Return the (x, y) coordinate for the center point of the cell that contains the specified text.  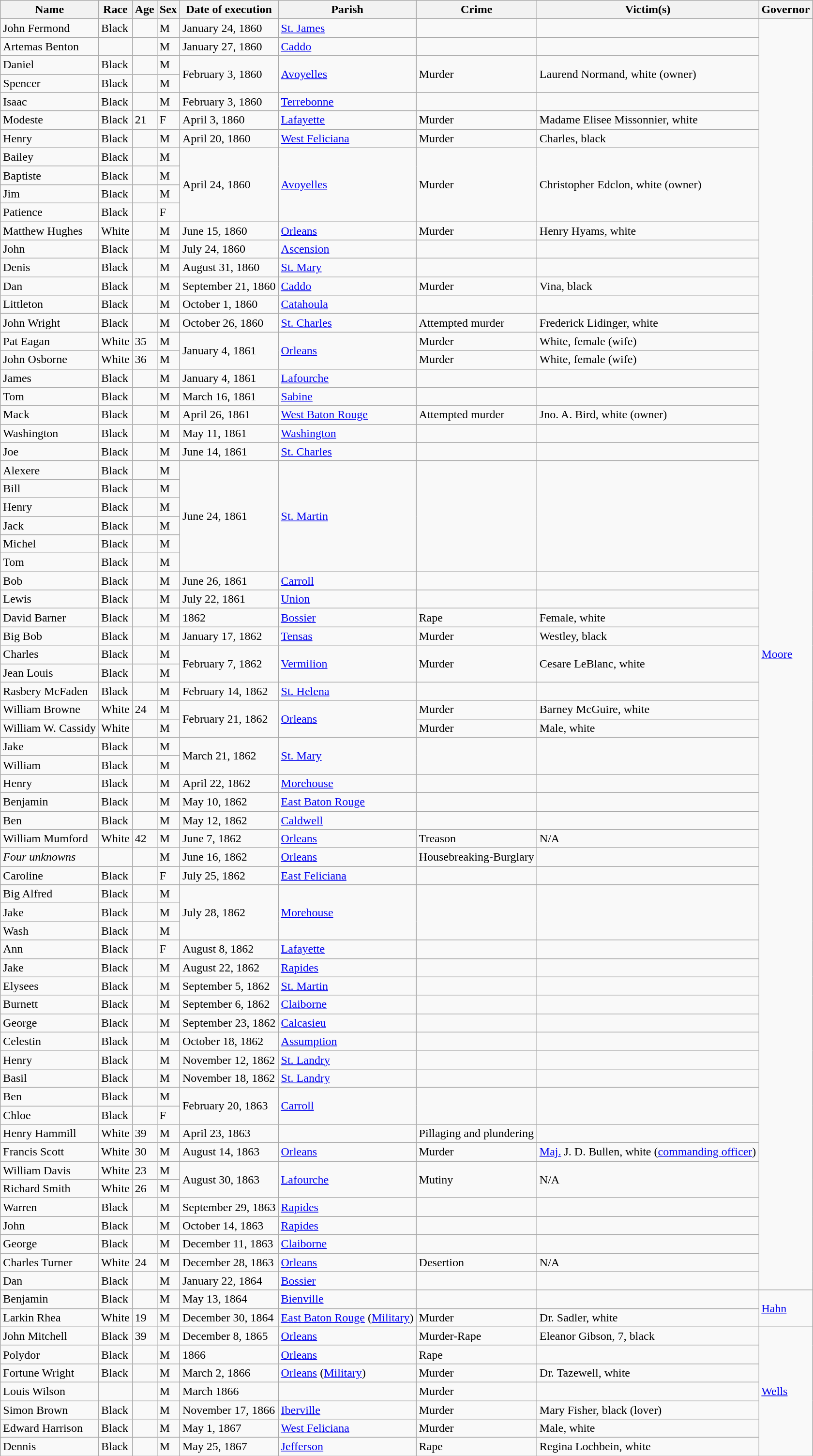
Frederick Lidinger, white (647, 323)
Sabine (347, 396)
Chloe (49, 1115)
Lewis (49, 599)
William W. Cassidy (49, 728)
Catahoula (347, 304)
Wells (786, 1391)
April 20, 1860 (229, 138)
December 30, 1864 (229, 1318)
July 24, 1860 (229, 249)
Dr. Sadler, white (647, 1318)
January 17, 1862 (229, 636)
Orleans (Military) (347, 1373)
May 1, 1867 (229, 1428)
February 7, 1862 (229, 664)
Christopher Edclon, white (owner) (647, 184)
Maj. J. D. Bullen, white (commanding officer) (647, 1152)
William Davis (49, 1170)
Desertion (476, 1262)
January 24, 1860 (229, 28)
April 3, 1860 (229, 120)
May 11, 1861 (229, 433)
Alexere (49, 470)
Patience (49, 212)
Crime (476, 10)
August 22, 1862 (229, 968)
Dr. Tazewell, white (647, 1373)
Dennis (49, 1447)
St. Helena (347, 691)
Celestin (49, 1041)
John Wright (49, 323)
Polydor (49, 1354)
Westley, black (647, 636)
March 16, 1861 (229, 396)
February 21, 1862 (229, 719)
August 14, 1863 (229, 1152)
Basil (49, 1078)
October 1, 1860 (229, 304)
Governor (786, 10)
Charles (49, 654)
Eleanor Gibson, 7, black (647, 1336)
January 22, 1864 (229, 1281)
East Baton Rouge (Military) (347, 1318)
Edward Harrison (49, 1428)
June 24, 1861 (229, 516)
Mary Fisher, black (lover) (647, 1410)
Fortune Wright (49, 1373)
St. James (347, 28)
July 25, 1862 (229, 876)
Jean Louis (49, 673)
Madame Elisee Missonnier, white (647, 120)
September 21, 1860 (229, 286)
Jno. A. Bird, white (owner) (647, 415)
26 (144, 1189)
Burnett (49, 1004)
Housebreaking-Burglary (476, 857)
Name (49, 10)
Rasbery McFaden (49, 691)
Assumption (347, 1041)
July 22, 1861 (229, 599)
East Baton Rouge (347, 802)
Bob (49, 581)
May 13, 1864 (229, 1299)
John Mitchell (49, 1336)
October 14, 1863 (229, 1226)
James (49, 378)
March 2, 1866 (229, 1373)
June 14, 1861 (229, 452)
Barney McGuire, white (647, 710)
Modeste (49, 120)
May 25, 1867 (229, 1447)
Jack (49, 525)
John Osborne (49, 360)
April 22, 1862 (229, 783)
30 (144, 1152)
Warren (49, 1207)
September 29, 1863 (229, 1207)
Age (144, 10)
December 28, 1863 (229, 1262)
Charles Turner (49, 1262)
Charles, black (647, 138)
Ann (49, 949)
Denis (49, 268)
Moore (786, 654)
Wash (49, 931)
John Fermond (49, 28)
Treason (476, 839)
Louis Wilson (49, 1391)
Hahn (786, 1308)
William Mumford (49, 839)
November 17, 1866 (229, 1410)
Spencer (49, 83)
36 (144, 360)
Francis Scott (49, 1152)
Artemas Benton (49, 46)
1866 (229, 1354)
Bienville (347, 1299)
Michel (49, 544)
Vina, black (647, 286)
June 15, 1860 (229, 231)
Laurend Normand, white (owner) (647, 74)
Union (347, 599)
January 27, 1860 (229, 46)
April 23, 1863 (229, 1134)
August 31, 1860 (229, 268)
Bailey (49, 157)
Jefferson (347, 1447)
March 21, 1862 (229, 756)
1862 (229, 618)
Jim (49, 194)
June 26, 1861 (229, 581)
Baptiste (49, 175)
March 1866 (229, 1391)
Tensas (347, 636)
Race (116, 10)
Calcasieu (347, 1023)
Daniel (49, 65)
Date of execution (229, 10)
Caroline (49, 876)
Murder-Rape (476, 1336)
Terrebonne (347, 102)
Henry Hyams, white (647, 231)
David Barner (49, 618)
Larkin Rhea (49, 1318)
May 12, 1862 (229, 820)
21 (144, 120)
August 30, 1863 (229, 1180)
Parish (347, 10)
Victim(s) (647, 10)
April 24, 1860 (229, 184)
Richard Smith (49, 1189)
Vermilion (347, 664)
September 23, 1862 (229, 1023)
William (49, 765)
May 10, 1862 (229, 802)
William Browne (49, 710)
Pillaging and plundering (476, 1134)
Elysees (49, 986)
Matthew Hughes (49, 231)
Henry Hammill (49, 1134)
35 (144, 341)
Isaac (49, 102)
Pat Eagan (49, 341)
Sex (168, 10)
23 (144, 1170)
Caldwell (347, 820)
Bill (49, 488)
October 26, 1860 (229, 323)
Simon Brown (49, 1410)
Regina Lochbein, white (647, 1447)
Joe (49, 452)
Four unknowns (49, 857)
November 12, 1862 (229, 1060)
November 18, 1862 (229, 1078)
October 18, 1862 (229, 1041)
June 16, 1862 (229, 857)
June 7, 1862 (229, 839)
July 28, 1862 (229, 912)
September 6, 1862 (229, 1004)
Ascension (347, 249)
East Feliciana (347, 876)
April 26, 1861 (229, 415)
Littleton (49, 304)
Big Bob (49, 636)
February 20, 1863 (229, 1106)
Mutiny (476, 1180)
19 (144, 1318)
September 5, 1862 (229, 986)
Big Alfred (49, 894)
February 14, 1862 (229, 691)
Iberville (347, 1410)
42 (144, 839)
December 8, 1865 (229, 1336)
Female, white (647, 618)
December 11, 1863 (229, 1244)
August 8, 1862 (229, 949)
Cesare LeBlanc, white (647, 664)
Mack (49, 415)
West Baton Rouge (347, 415)
